From the cell containing the given text, extract its center point as (X, Y) coordinate. 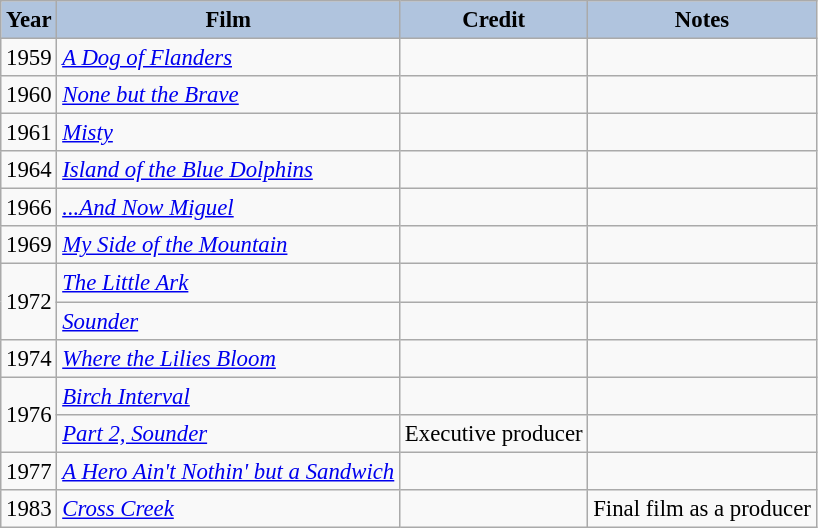
Cross Creek (228, 509)
Part 2, Sounder (228, 433)
1983 (29, 509)
1964 (29, 170)
1974 (29, 358)
Year (29, 20)
Credit (494, 20)
Film (228, 20)
1976 (29, 414)
Final film as a producer (702, 509)
Executive producer (494, 433)
1960 (29, 95)
Misty (228, 133)
Island of the Blue Dolphins (228, 170)
1961 (29, 133)
None but the Brave (228, 95)
1969 (29, 245)
Birch Interval (228, 396)
1972 (29, 302)
My Side of the Mountain (228, 245)
Where the Lilies Bloom (228, 358)
Sounder (228, 321)
A Hero Ain't Nothin' but a Sandwich (228, 471)
1966 (29, 208)
A Dog of Flanders (228, 58)
1959 (29, 58)
Notes (702, 20)
...And Now Miguel (228, 208)
The Little Ark (228, 283)
1977 (29, 471)
